Output the [x, y] coordinate of the center of the cell containing the given text.  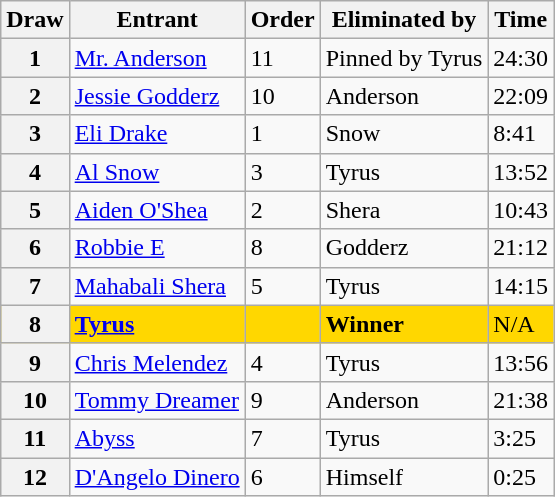
24:30 [521, 58]
Eli Drake [157, 134]
D'Angelo Dinero [157, 477]
Chris Melendez [157, 362]
22:09 [521, 96]
13:56 [521, 362]
Jessie Godderz [157, 96]
Aiden O'Shea [157, 210]
Time [521, 20]
Shera [404, 210]
Mahabali Shera [157, 286]
Al Snow [157, 172]
Snow [404, 134]
13:52 [521, 172]
Robbie E [157, 248]
3:25 [521, 438]
Abyss [157, 438]
Pinned by Tyrus [404, 58]
8:41 [521, 134]
Order [282, 20]
12 [35, 477]
Mr. Anderson [157, 58]
0:25 [521, 477]
Entrant [157, 20]
21:38 [521, 400]
Eliminated by [404, 20]
Draw [35, 20]
10:43 [521, 210]
21:12 [521, 248]
Godderz [404, 248]
14:15 [521, 286]
Winner [404, 324]
Himself [404, 477]
N/A [521, 324]
Tommy Dreamer [157, 400]
